Scan for the cell matching the given text and deliver its [X, Y] coordinate at center. 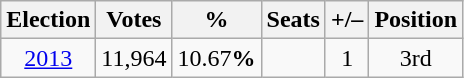
1 [346, 58]
Election [48, 20]
11,964 [134, 58]
Position [416, 20]
3rd [416, 58]
% [216, 20]
Votes [134, 20]
10.67% [216, 58]
2013 [48, 58]
Seats [293, 20]
+/– [346, 20]
